From the cell containing the given text, extract its center point as (x, y) coordinate. 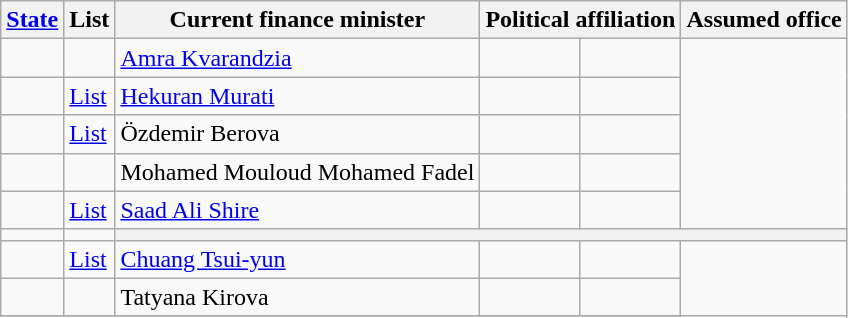
Chuang Tsui-yun (298, 259)
Assumed office (764, 20)
Mohamed Mouloud Mohamed Fadel (298, 172)
Amra Kvarandzia (298, 58)
Tatyana Kirova (298, 297)
Hekuran Murati (298, 96)
Saad Ali Shire (298, 210)
Political affiliation (580, 20)
Current finance minister (298, 20)
State (32, 20)
Özdemir Berova (298, 134)
